Output the [X, Y] coordinate of the center of the cell containing the given text.  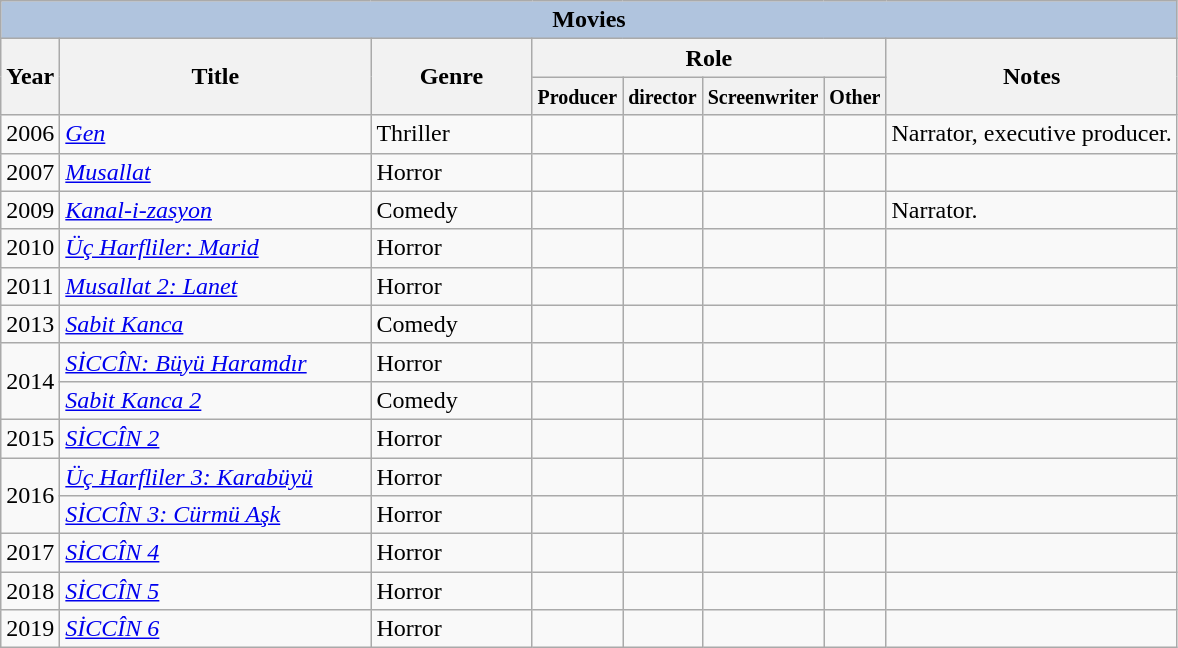
Sabit Kanca [216, 324]
Producer [578, 96]
Movies [590, 20]
2013 [30, 324]
Üç Harfliler 3: Karabüyü [216, 477]
2011 [30, 286]
2009 [30, 210]
SİCCÎN 6 [216, 629]
2015 [30, 438]
Notes [1032, 77]
Musallat [216, 172]
SİCCÎN: Büyü Haramdır [216, 362]
Musallat 2: Lanet [216, 286]
2018 [30, 591]
2019 [30, 629]
2006 [30, 134]
Genre [452, 77]
2007 [30, 172]
Thriller [452, 134]
Screenwriter [763, 96]
director [663, 96]
2010 [30, 248]
Role [709, 58]
SİCCÎN 2 [216, 438]
Title [216, 77]
Sabit Kanca 2 [216, 400]
SİCCÎN 5 [216, 591]
Narrator. [1032, 210]
SİCCÎN 4 [216, 553]
SİCCÎN 3: Cürmü Aşk [216, 515]
Year [30, 77]
2016 [30, 496]
Gen [216, 134]
2014 [30, 381]
2017 [30, 553]
Narrator, executive producer. [1032, 134]
Üç Harfliler: Marid [216, 248]
Kanal-i-zasyon [216, 210]
Other [855, 96]
